Return (x, y) of the center of cell containing provided text 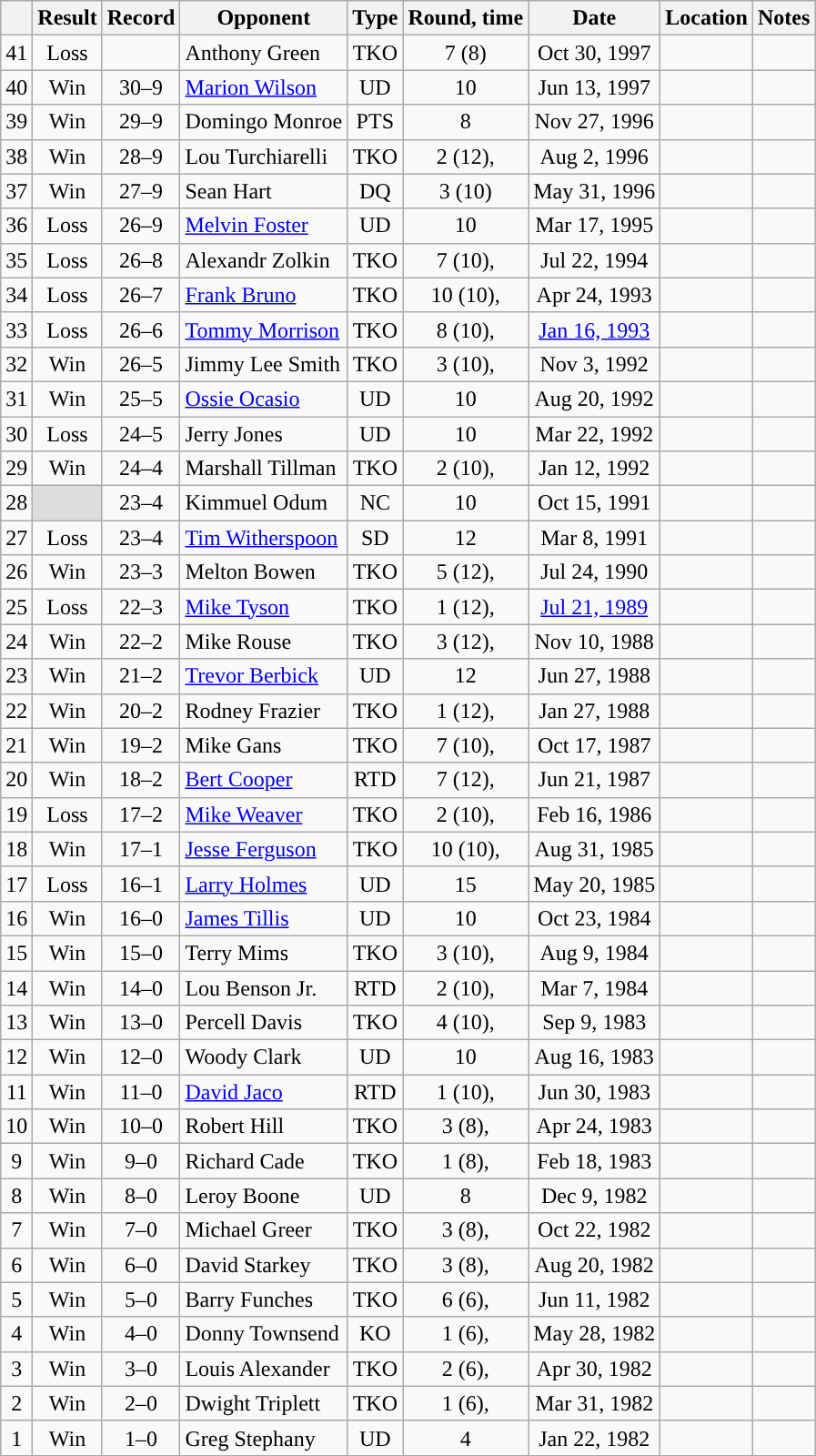
Bert Cooper (264, 780)
Aug 31, 1985 (595, 849)
39 (16, 122)
Location (707, 18)
Oct 23, 1984 (595, 918)
Jul 22, 1994 (595, 260)
6 (16, 1265)
Jun 30, 1983 (595, 1092)
Oct 22, 1982 (595, 1230)
24–5 (141, 434)
1 (16, 1438)
21 (16, 745)
4–0 (141, 1334)
Jan 16, 1993 (595, 329)
1–0 (141, 1438)
Jerry Jones (264, 434)
6 (6), (466, 1299)
Result (67, 18)
Opponent (264, 18)
22 (16, 711)
NC (375, 503)
Melton Bowen (264, 572)
Terry Mims (264, 953)
16–0 (141, 918)
20 (16, 780)
Jan 22, 1982 (595, 1438)
Barry Funches (264, 1299)
May 20, 1985 (595, 884)
29 (16, 469)
Aug 9, 1984 (595, 953)
Robert Hill (264, 1127)
7 (16, 1230)
Nov 3, 1992 (595, 364)
30 (16, 434)
10–0 (141, 1127)
Tommy Morrison (264, 329)
Mar 17, 1995 (595, 226)
Aug 20, 1992 (595, 399)
33 (16, 329)
Jun 13, 1997 (595, 87)
24 (16, 642)
40 (16, 87)
13–0 (141, 1023)
25 (16, 607)
Mike Rouse (264, 642)
Nov 10, 1988 (595, 642)
Frank Bruno (264, 295)
Michael Greer (264, 1230)
18–2 (141, 780)
41 (16, 53)
7 (8) (466, 53)
Oct 15, 1991 (595, 503)
Anthony Green (264, 53)
24–4 (141, 469)
3–0 (141, 1369)
Date (595, 18)
Nov 27, 1996 (595, 122)
17–2 (141, 814)
Marshall Tillman (264, 469)
17–1 (141, 849)
12–0 (141, 1057)
28 (16, 503)
16–1 (141, 884)
17 (16, 884)
9 (16, 1161)
Lou Turchiarelli (264, 157)
1 (8), (466, 1161)
Apr 30, 1982 (595, 1369)
27 (16, 538)
34 (16, 295)
Jun 11, 1982 (595, 1299)
Apr 24, 1993 (595, 295)
Feb 18, 1983 (595, 1161)
29–9 (141, 122)
5 (12), (466, 572)
SD (375, 538)
1 (10), (466, 1092)
35 (16, 260)
David Starkey (264, 1265)
Sep 9, 1983 (595, 1023)
15–0 (141, 953)
Donny Townsend (264, 1334)
26–8 (141, 260)
Jun 21, 1987 (595, 780)
May 28, 1982 (595, 1334)
Kimmuel Odum (264, 503)
Apr 24, 1983 (595, 1127)
19–2 (141, 745)
Notes (783, 18)
2 (12), (466, 157)
26 (16, 572)
Oct 17, 1987 (595, 745)
Alexandr Zolkin (264, 260)
Jesse Ferguson (264, 849)
Jul 21, 1989 (595, 607)
Oct 30, 1997 (595, 53)
26–7 (141, 295)
May 31, 1996 (595, 191)
Mar 31, 1982 (595, 1403)
Sean Hart (264, 191)
KO (375, 1334)
DQ (375, 191)
5 (16, 1299)
Domingo Monroe (264, 122)
Percell Davis (264, 1023)
11 (16, 1092)
23 (16, 676)
Jan 27, 1988 (595, 711)
36 (16, 226)
Round, time (466, 18)
Melvin Foster (264, 226)
37 (16, 191)
30–9 (141, 87)
8 (10), (466, 329)
3 (12), (466, 642)
Marion Wilson (264, 87)
Greg Stephany (264, 1438)
21–2 (141, 676)
26–6 (141, 329)
Jan 12, 1992 (595, 469)
18 (16, 849)
2–0 (141, 1403)
Richard Cade (264, 1161)
Mar 8, 1991 (595, 538)
Larry Holmes (264, 884)
23–3 (141, 572)
Mike Weaver (264, 814)
Jimmy Lee Smith (264, 364)
20–2 (141, 711)
David Jaco (264, 1092)
5–0 (141, 1299)
28–9 (141, 157)
22–2 (141, 642)
Mike Gans (264, 745)
2 (16, 1403)
8–0 (141, 1196)
26–5 (141, 364)
14 (16, 987)
Aug 16, 1983 (595, 1057)
22–3 (141, 607)
Mar 7, 1984 (595, 987)
Woody Clark (264, 1057)
Jun 27, 1988 (595, 676)
James Tillis (264, 918)
Mike Tyson (264, 607)
Feb 16, 1986 (595, 814)
Rodney Frazier (264, 711)
Tim Witherspoon (264, 538)
11–0 (141, 1092)
32 (16, 364)
2 (6), (466, 1369)
Type (375, 18)
9–0 (141, 1161)
3 (10) (466, 191)
13 (16, 1023)
Trevor Berbick (264, 676)
31 (16, 399)
Jul 24, 1990 (595, 572)
27–9 (141, 191)
Mar 22, 1992 (595, 434)
Dwight Triplett (264, 1403)
16 (16, 918)
Lou Benson Jr. (264, 987)
PTS (375, 122)
Louis Alexander (264, 1369)
4 (10), (466, 1023)
6–0 (141, 1265)
Ossie Ocasio (264, 399)
3 (16, 1369)
26–9 (141, 226)
Dec 9, 1982 (595, 1196)
7–0 (141, 1230)
Record (141, 18)
14–0 (141, 987)
Leroy Boone (264, 1196)
7 (12), (466, 780)
38 (16, 157)
25–5 (141, 399)
Aug 2, 1996 (595, 157)
Aug 20, 1982 (595, 1265)
19 (16, 814)
